Find where the given text appears and provide that cell's center as [x, y] coordinate. 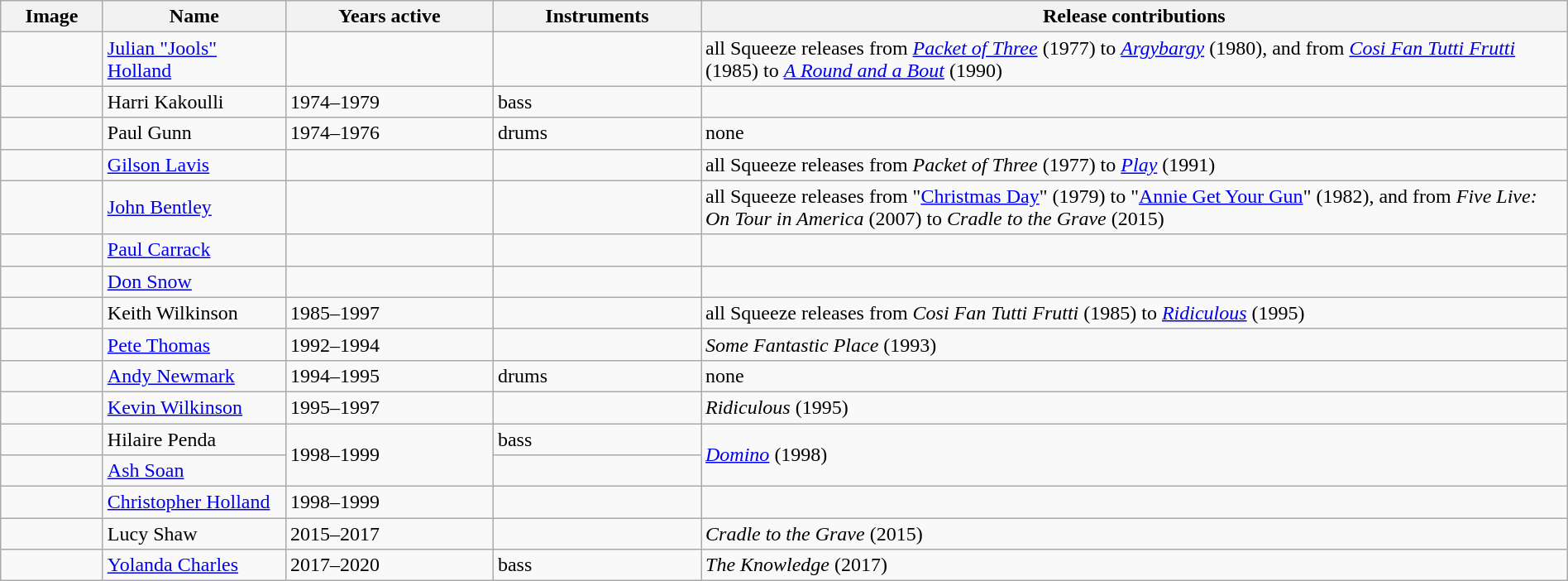
Harri Kakoulli [194, 102]
John Bentley [194, 207]
Christopher Holland [194, 502]
Yolanda Charles [194, 565]
Julian "Jools" Holland [194, 60]
1985–1997 [389, 313]
1994–1995 [389, 376]
2017–2020 [389, 565]
Don Snow [194, 281]
Paul Carrack [194, 250]
Cradle to the Grave (2015) [1135, 534]
Instruments [597, 17]
Some Fantastic Place (1993) [1135, 344]
1992–1994 [389, 344]
1974–1979 [389, 102]
Hilaire Penda [194, 439]
all Squeeze releases from Packet of Three (1977) to Play (1991) [1135, 165]
Years active [389, 17]
Release contributions [1135, 17]
Lucy Shaw [194, 534]
2015–2017 [389, 534]
Kevin Wilkinson [194, 407]
Ash Soan [194, 471]
Keith Wilkinson [194, 313]
Gilson Lavis [194, 165]
Image [52, 17]
1974–1976 [389, 133]
The Knowledge (2017) [1135, 565]
all Squeeze releases from Packet of Three (1977) to Argybargy (1980), and from Cosi Fan Tutti Frutti (1985) to A Round and a Bout (1990) [1135, 60]
Ridiculous (1995) [1135, 407]
Domino (1998) [1135, 455]
Andy Newmark [194, 376]
Name [194, 17]
Paul Gunn [194, 133]
all Squeeze releases from Cosi Fan Tutti Frutti (1985) to Ridiculous (1995) [1135, 313]
1995–1997 [389, 407]
Pete Thomas [194, 344]
